From the cell containing the given text, extract its center point as (x, y) coordinate. 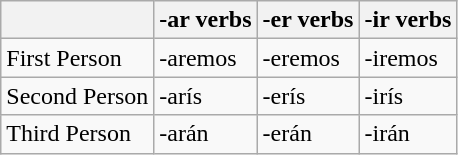
-ar verbs (206, 20)
-irís (408, 96)
-erís (308, 96)
-er verbs (308, 20)
-arán (206, 134)
-arís (206, 96)
-eremos (308, 58)
-erán (308, 134)
-iremos (408, 58)
Second Person (78, 96)
First Person (78, 58)
-aremos (206, 58)
-irán (408, 134)
Third Person (78, 134)
-ir verbs (408, 20)
